Find where the given text appears and provide that cell's center as [X, Y] coordinate. 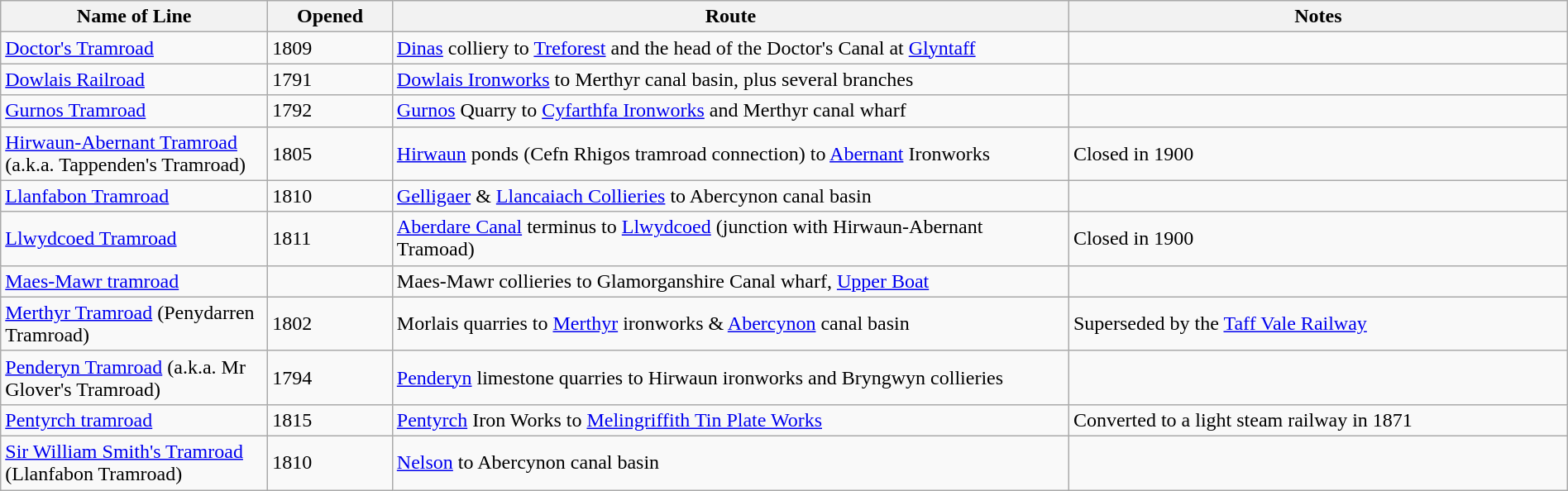
1792 [331, 111]
Pentyrch Iron Works to Melingriffith Tin Plate Works [730, 420]
Hirwaun ponds (Cefn Rhigos tramroad connection) to Abernant Ironworks [730, 154]
Aberdare Canal terminus to Llwydcoed (junction with Hirwaun-Abernant Tramoad) [730, 238]
Llanfabon Tramroad [134, 196]
Nelson to Abercynon canal basin [730, 463]
Maes-Mawr collieries to Glamorganshire Canal wharf, Upper Boat [730, 281]
Doctor's Tramroad [134, 48]
Pentyrch tramroad [134, 420]
Name of Line [134, 17]
Llwydcoed Tramroad [134, 238]
Dinas colliery to Treforest and the head of the Doctor's Canal at Glyntaff [730, 48]
Penderyn limestone quarries to Hirwaun ironworks and Bryngwyn collieries [730, 377]
Sir William Smith's Tramroad (Llanfabon Tramroad) [134, 463]
Converted to a light steam railway in 1871 [1318, 420]
Opened [331, 17]
1802 [331, 324]
Penderyn Tramroad (a.k.a. Mr Glover's Tramroad) [134, 377]
Notes [1318, 17]
Gelligaer & Llancaiach Collieries to Abercynon canal basin [730, 196]
Dowlais Ironworks to Merthyr canal basin, plus several branches [730, 79]
Route [730, 17]
Hirwaun-Abernant Tramroad (a.k.a. Tappenden's Tramroad) [134, 154]
1809 [331, 48]
1794 [331, 377]
Gurnos Quarry to Cyfarthfa Ironworks and Merthyr canal wharf [730, 111]
1815 [331, 420]
1805 [331, 154]
Morlais quarries to Merthyr ironworks & Abercynon canal basin [730, 324]
1791 [331, 79]
Superseded by the Taff Vale Railway [1318, 324]
Merthyr Tramroad (Penydarren Tramroad) [134, 324]
Maes-Mawr tramroad [134, 281]
Dowlais Railroad [134, 79]
1811 [331, 238]
Gurnos Tramroad [134, 111]
